Identify which cell holds the provided text, then report its (x, y) central coordinate. 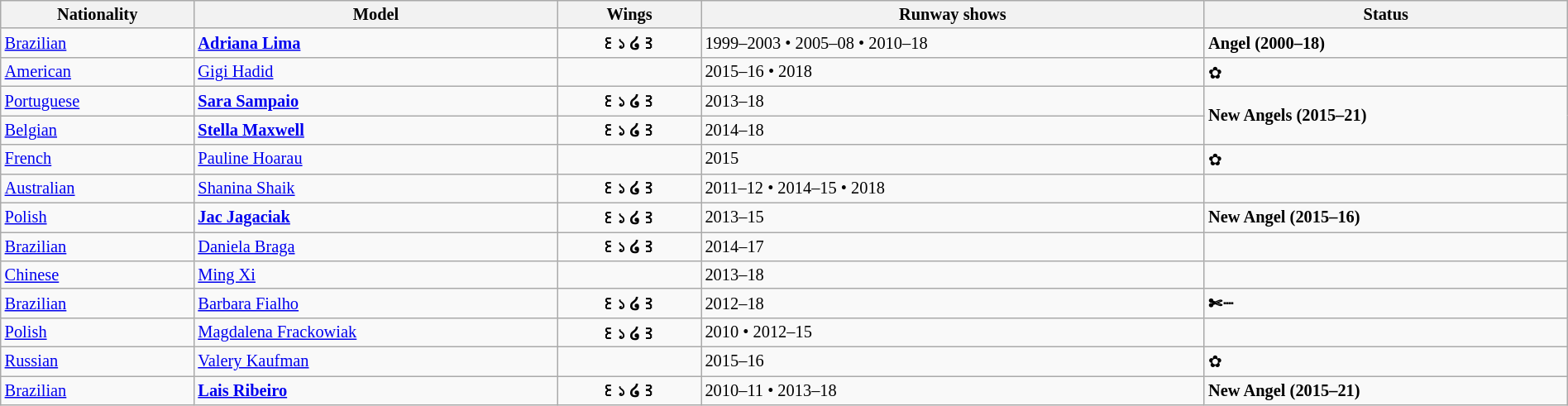
2013–15 (953, 217)
Chinese (98, 275)
Runway shows (953, 14)
2014–17 (953, 246)
Australian (98, 189)
2015–16 (953, 361)
Russian (98, 361)
Jac Jagaciak (375, 217)
2015 (953, 159)
French (98, 159)
2011–12 • 2014–15 • 2018 (953, 189)
Portuguese (98, 101)
Ming Xi (375, 275)
Angel (2000–18) (1386, 43)
Gigi Hadid (375, 71)
Barbara Fialho (375, 303)
American (98, 71)
Lais Ribeiro (375, 390)
Wings (630, 14)
1999–2003 • 2005–08 • 2010–18 (953, 43)
Model (375, 14)
Stella Maxwell (375, 129)
Magdalena Frackowiak (375, 332)
2010–11 • 2013–18 (953, 390)
New Angels (2015–21) (1386, 115)
Status (1386, 14)
Adriana Lima (375, 43)
Belgian (98, 129)
2014–18 (953, 129)
2015–16 • 2018 (953, 71)
Daniela Braga (375, 246)
2010 • 2012–15 (953, 332)
Nationality (98, 14)
Shanina Shaik (375, 189)
Sara Sampaio (375, 101)
New Angel (2015–16) (1386, 217)
Pauline Hoarau (375, 159)
✄┈ (1386, 303)
Valery Kaufman (375, 361)
2012–18 (953, 303)
New Angel (2015–21) (1386, 390)
